Scan for the cell matching the given text and deliver its (X, Y) coordinate at center. 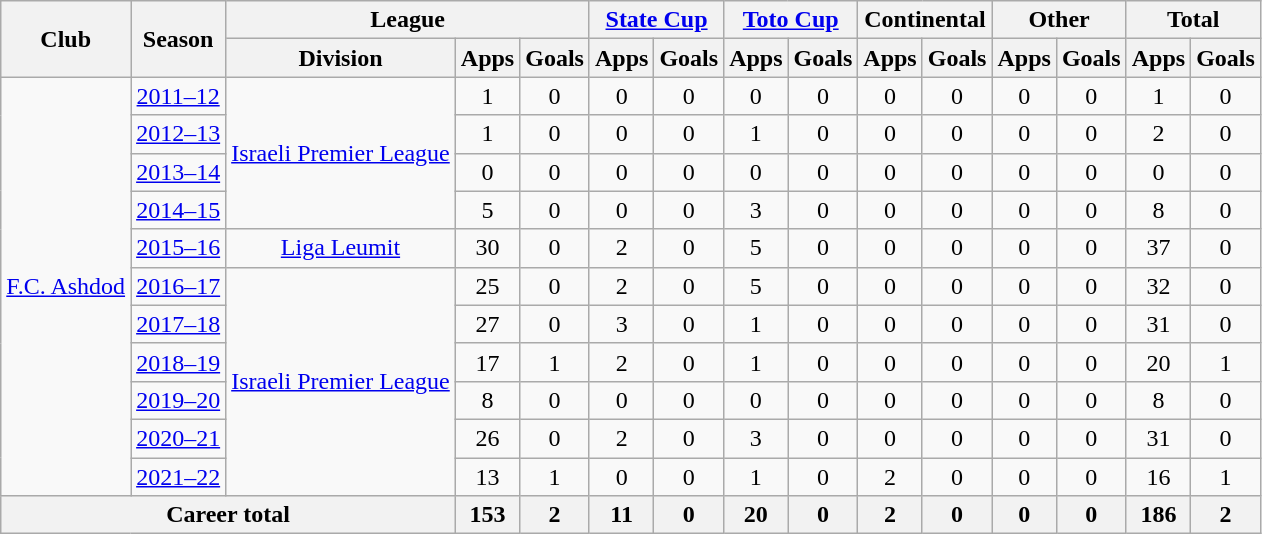
F.C. Ashdod (66, 286)
2021–22 (178, 477)
2012–13 (178, 134)
17 (487, 362)
25 (487, 286)
Toto Cup (791, 20)
Total (1193, 20)
26 (487, 438)
2015–16 (178, 248)
153 (487, 515)
186 (1158, 515)
13 (487, 477)
2014–15 (178, 210)
2011–12 (178, 96)
State Cup (656, 20)
16 (1158, 477)
2016–17 (178, 286)
2013–14 (178, 172)
30 (487, 248)
League (408, 20)
Club (66, 39)
Career total (228, 515)
2020–21 (178, 438)
11 (621, 515)
2018–19 (178, 362)
37 (1158, 248)
Liga Leumit (341, 248)
Season (178, 39)
Division (341, 58)
27 (487, 324)
2017–18 (178, 324)
Other (1059, 20)
32 (1158, 286)
2019–20 (178, 400)
Continental (925, 20)
